Locate the cell with the specified text and output its (x, y) center coordinate. 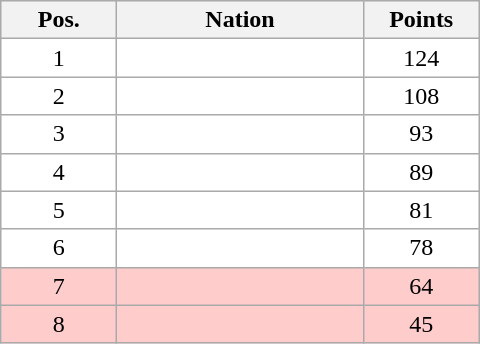
78 (421, 248)
3 (59, 134)
124 (421, 58)
6 (59, 248)
Pos. (59, 20)
8 (59, 324)
64 (421, 286)
1 (59, 58)
5 (59, 210)
2 (59, 96)
Points (421, 20)
7 (59, 286)
Nation (240, 20)
89 (421, 172)
45 (421, 324)
81 (421, 210)
93 (421, 134)
108 (421, 96)
4 (59, 172)
